Pinpoint the cell where the given text exists, returning its (x, y) midpoint coordinate. 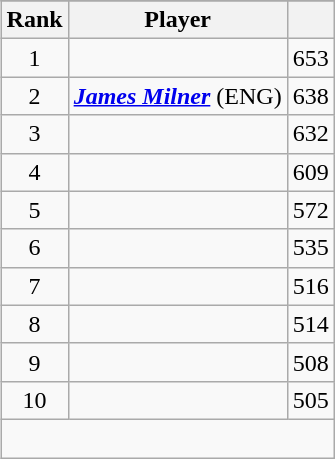
638 (310, 96)
508 (310, 362)
9 (34, 362)
535 (310, 248)
3 (34, 134)
7 (34, 286)
10 (34, 400)
609 (310, 172)
6 (34, 248)
516 (310, 286)
4 (34, 172)
Player (178, 20)
514 (310, 324)
5 (34, 210)
James Milner (ENG) (178, 96)
8 (34, 324)
2 (34, 96)
572 (310, 210)
505 (310, 400)
632 (310, 134)
653 (310, 58)
Rank (34, 20)
1 (34, 58)
